Pinpoint the cell where the given text exists, returning its [X, Y] midpoint coordinate. 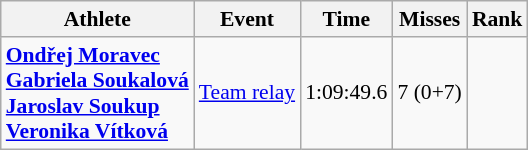
Time [346, 19]
Rank [498, 19]
Event [247, 19]
7 (0+7) [429, 93]
Ondřej MoravecGabriela SoukalováJaroslav SoukupVeronika Vítková [98, 93]
1:09:49.6 [346, 93]
Misses [429, 19]
Team relay [247, 93]
Athlete [98, 19]
